Provide the [x, y] coordinate of the cell's center where the given text is located.  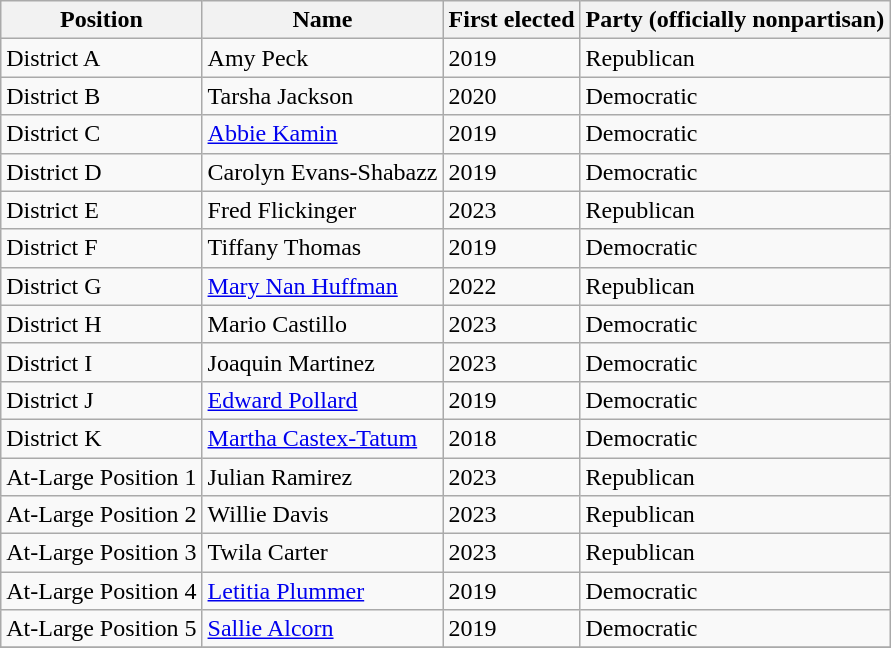
At-Large Position 4 [102, 591]
Martha Castex-Tatum [322, 438]
At-Large Position 3 [102, 553]
Position [102, 20]
At-Large Position 5 [102, 629]
Carolyn Evans-Shabazz [322, 172]
Amy Peck [322, 58]
District F [102, 248]
At-Large Position 2 [102, 515]
2018 [512, 438]
District E [102, 210]
District H [102, 324]
Mary Nan Huffman [322, 286]
District G [102, 286]
Joaquin Martinez [322, 362]
2020 [512, 96]
Willie Davis [322, 515]
First elected [512, 20]
District A [102, 58]
Sallie Alcorn [322, 629]
Party (officially nonpartisan) [735, 20]
Tiffany Thomas [322, 248]
Name [322, 20]
District J [102, 400]
Fred Flickinger [322, 210]
Letitia Plummer [322, 591]
2022 [512, 286]
Mario Castillo [322, 324]
Abbie Kamin [322, 134]
District I [102, 362]
District D [102, 172]
District K [102, 438]
Julian Ramirez [322, 477]
District B [102, 96]
Twila Carter [322, 553]
Edward Pollard [322, 400]
At-Large Position 1 [102, 477]
Tarsha Jackson [322, 96]
District C [102, 134]
